Extract the (X, Y) coordinate from the center of the cell holding the provided text.  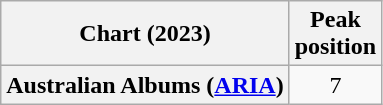
Chart (2023) (145, 34)
Peakposition (335, 34)
Australian Albums (ARIA) (145, 85)
7 (335, 85)
